Search for the cell housing the specified text and yield its (X, Y) center coordinate. 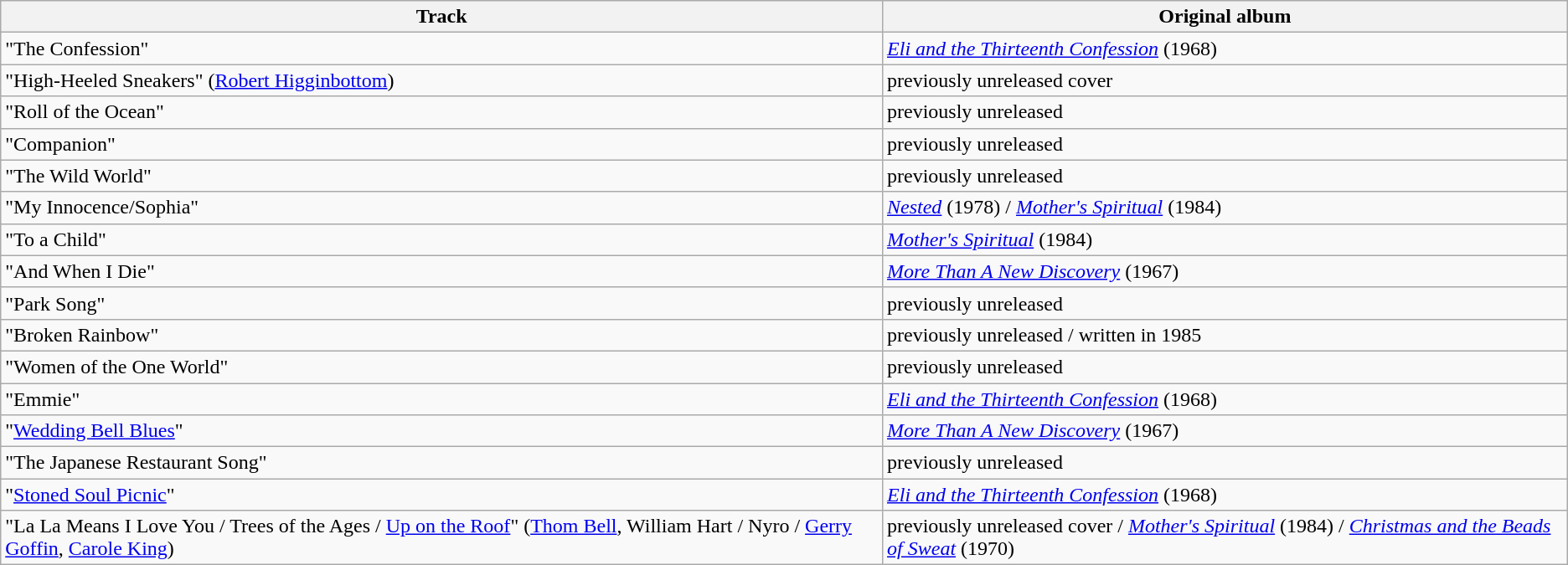
"Companion" (442, 144)
Track (442, 17)
"Roll of the Ocean" (442, 112)
Nested (1978) / Mother's Spiritual (1984) (1225, 208)
"Women of the One World" (442, 367)
"Emmie" (442, 399)
"The Confession" (442, 49)
"My Innocence/Sophia" (442, 208)
"Park Song" (442, 303)
"To a Child" (442, 239)
previously unreleased / written in 1985 (1225, 335)
Original album (1225, 17)
"High-Heeled Sneakers" (Robert Higginbottom) (442, 80)
"The Japanese Restaurant Song" (442, 463)
"Wedding Bell Blues" (442, 431)
"La La Means I Love You / Trees of the Ages / Up on the Roof" (Thom Bell, William Hart / Nyro / Gerry Goffin, Carole King) (442, 537)
"And When I Die" (442, 271)
previously unreleased cover (1225, 80)
"The Wild World" (442, 176)
"Broken Rainbow" (442, 335)
Mother's Spiritual (1984) (1225, 239)
previously unreleased cover / Mother's Spiritual (1984) / Christmas and the Beads of Sweat (1970) (1225, 537)
"Stoned Soul Picnic" (442, 495)
